Scan for the cell matching the given text and deliver its (x, y) coordinate at center. 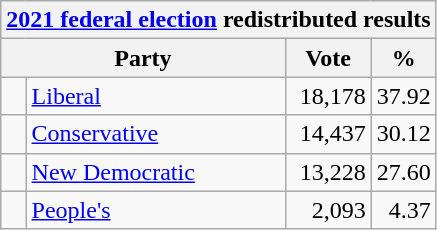
37.92 (404, 96)
30.12 (404, 134)
% (404, 58)
27.60 (404, 172)
Vote (328, 58)
13,228 (328, 172)
New Democratic (156, 172)
4.37 (404, 210)
18,178 (328, 96)
Party (143, 58)
Conservative (156, 134)
2,093 (328, 210)
14,437 (328, 134)
Liberal (156, 96)
2021 federal election redistributed results (218, 20)
People's (156, 210)
